Scan for the cell matching the given text and deliver its [X, Y] coordinate at center. 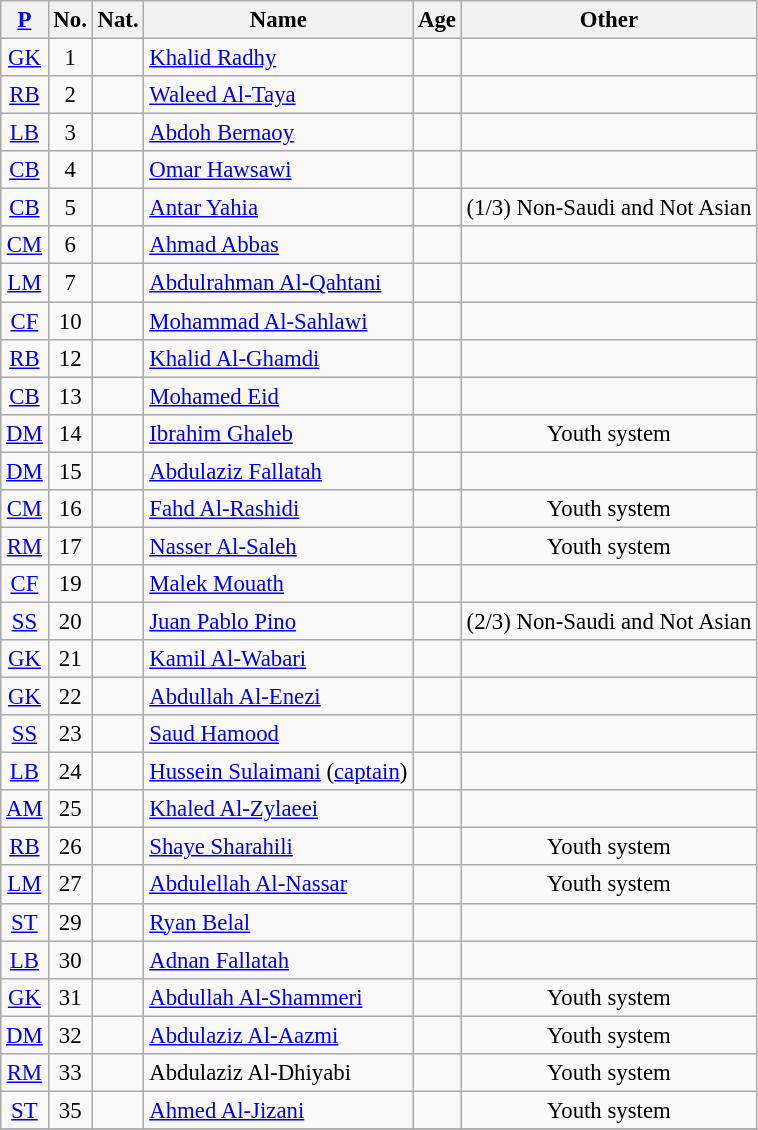
22 [70, 697]
32 [70, 1035]
Fahd Al-Rashidi [278, 509]
Saud Hamood [278, 734]
4 [70, 170]
AM [24, 809]
23 [70, 734]
25 [70, 809]
Age [438, 20]
Juan Pablo Pino [278, 621]
10 [70, 321]
Kamil Al-Wabari [278, 659]
Nasser Al-Saleh [278, 546]
Mohammad Al-Sahlawi [278, 321]
27 [70, 885]
Other [608, 20]
Ahmad Abbas [278, 245]
No. [70, 20]
12 [70, 358]
29 [70, 922]
Ibrahim Ghaleb [278, 433]
(2/3) Non-Saudi and Not Asian [608, 621]
(1/3) Non-Saudi and Not Asian [608, 208]
Abdulellah Al-Nassar [278, 885]
Mohamed Eid [278, 396]
Waleed Al-Taya [278, 95]
Ahmed Al-Jizani [278, 1110]
13 [70, 396]
Abdulrahman Al-Qahtani [278, 283]
21 [70, 659]
Adnan Fallatah [278, 960]
Abdoh Bernaoy [278, 133]
Khalid Radhy [278, 58]
Malek Mouath [278, 584]
2 [70, 95]
P [24, 20]
26 [70, 847]
16 [70, 509]
20 [70, 621]
Abdulaziz Fallatah [278, 471]
15 [70, 471]
3 [70, 133]
Abdulaziz Al-Dhiyabi [278, 1073]
17 [70, 546]
Name [278, 20]
35 [70, 1110]
5 [70, 208]
7 [70, 283]
33 [70, 1073]
1 [70, 58]
19 [70, 584]
24 [70, 772]
Abdullah Al-Enezi [278, 697]
Khaled Al-Zylaeei [278, 809]
Abdulaziz Al-Aazmi [278, 1035]
Khalid Al-Ghamdi [278, 358]
Antar Yahia [278, 208]
Abdullah Al-Shammeri [278, 997]
Hussein Sulaimani (captain) [278, 772]
6 [70, 245]
14 [70, 433]
30 [70, 960]
Shaye Sharahili [278, 847]
Ryan Belal [278, 922]
31 [70, 997]
Nat. [118, 20]
Omar Hawsawi [278, 170]
